Output the (X, Y) coordinate of the center of the cell containing the given text.  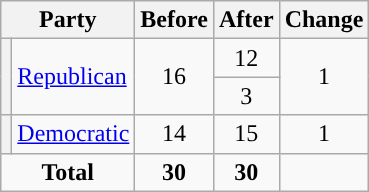
14 (174, 134)
Democratic (74, 134)
12 (246, 58)
Change (324, 20)
Before (174, 20)
After (246, 20)
15 (246, 134)
Total (68, 172)
Party (68, 20)
3 (246, 96)
16 (174, 77)
Republican (74, 77)
